Return [x, y] of the center of cell containing provided text 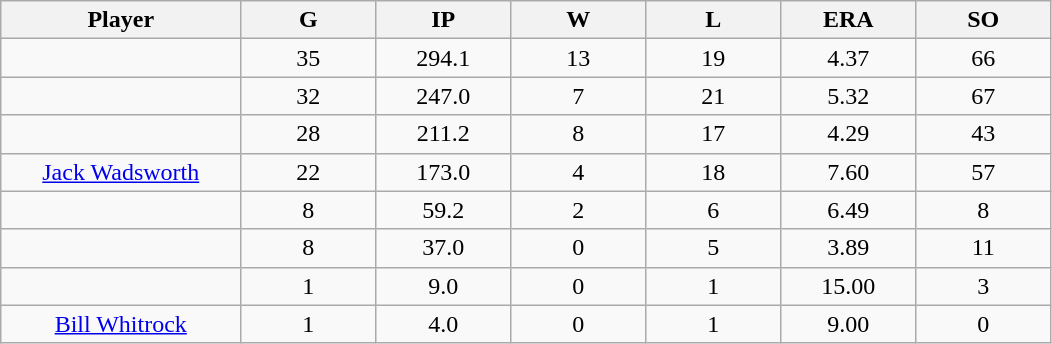
7 [578, 96]
6.49 [848, 210]
15.00 [848, 286]
3 [984, 286]
17 [714, 134]
66 [984, 58]
9.00 [848, 324]
5.32 [848, 96]
247.0 [444, 96]
5 [714, 248]
6 [714, 210]
11 [984, 248]
32 [308, 96]
211.2 [444, 134]
4.0 [444, 324]
18 [714, 172]
7.60 [848, 172]
21 [714, 96]
4 [578, 172]
57 [984, 172]
173.0 [444, 172]
67 [984, 96]
22 [308, 172]
13 [578, 58]
3.89 [848, 248]
IP [444, 20]
294.1 [444, 58]
28 [308, 134]
4.37 [848, 58]
2 [578, 210]
SO [984, 20]
43 [984, 134]
59.2 [444, 210]
L [714, 20]
35 [308, 58]
37.0 [444, 248]
4.29 [848, 134]
G [308, 20]
ERA [848, 20]
Bill Whitrock [121, 324]
9.0 [444, 286]
19 [714, 58]
Jack Wadsworth [121, 172]
W [578, 20]
Player [121, 20]
